From the cell containing the given text, extract its center point as (x, y) coordinate. 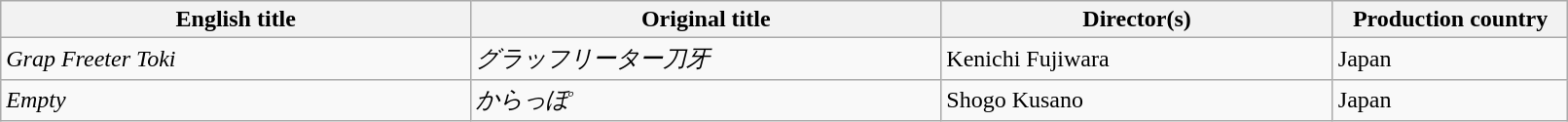
Kenichi Fujiwara (1137, 59)
Empty (236, 100)
Original title (707, 20)
Shogo Kusano (1137, 100)
Production country (1450, 20)
English title (236, 20)
からっぽ (707, 100)
Director(s) (1137, 20)
Grap Freeter Toki (236, 59)
グラッフリーター刀牙 (707, 59)
